Extract the (x, y) coordinate from the center of the cell holding the provided text.  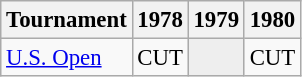
1978 (160, 20)
1979 (216, 20)
U.S. Open (66, 58)
Tournament (66, 20)
1980 (272, 20)
